Locate the cell with the specified text and output its [X, Y] center coordinate. 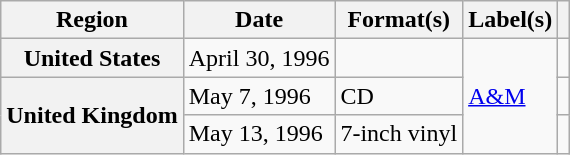
April 30, 1996 [259, 58]
CD [399, 96]
Region [92, 20]
Format(s) [399, 20]
A&M [510, 96]
May 7, 1996 [259, 96]
Date [259, 20]
Label(s) [510, 20]
United States [92, 58]
7-inch vinyl [399, 134]
United Kingdom [92, 115]
May 13, 1996 [259, 134]
